Capture the cell that displays the provided text and extract its [X, Y] central coordinate. 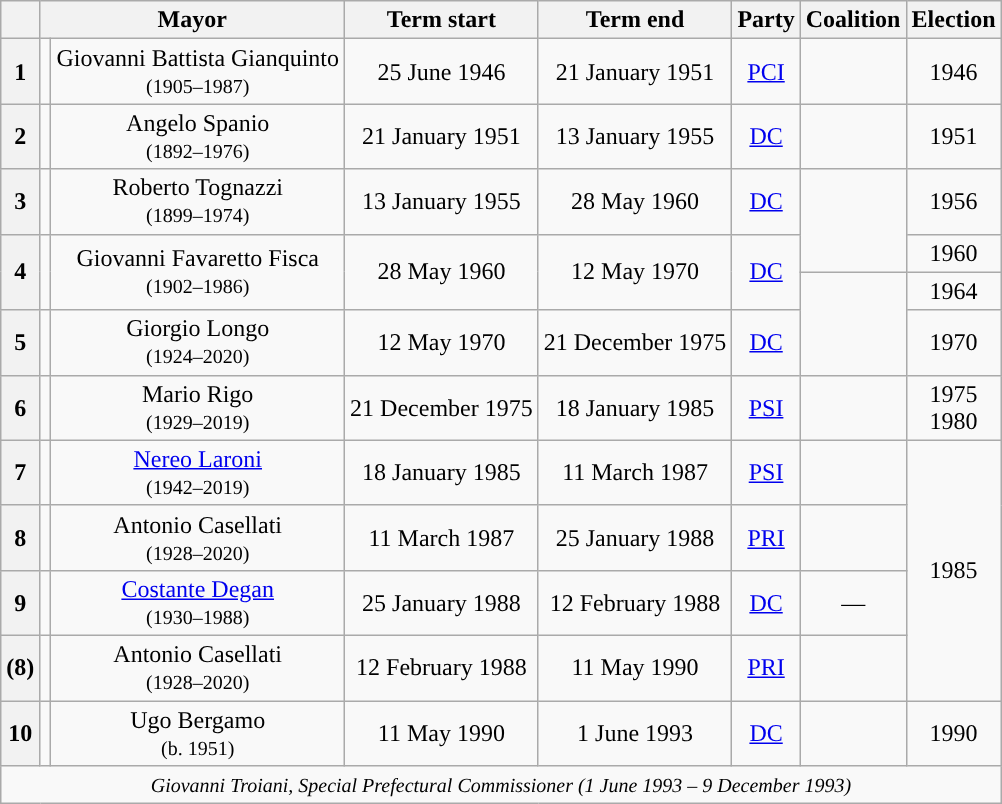
4 [20, 272]
Coalition [853, 20]
Costante Degan(1930–1988) [198, 602]
1985 [954, 570]
1970 [954, 342]
6 [20, 408]
Party [766, 20]
1946 [954, 72]
9 [20, 602]
Mario Rigo(1929–2019) [198, 408]
Giovanni Battista Gianquinto(1905–1987) [198, 72]
Angelo Spanio(1892–1976) [198, 136]
(8) [20, 668]
25 June 1946 [442, 72]
1951 [954, 136]
1956 [954, 202]
1990 [954, 732]
1964 [954, 291]
10 [20, 732]
8 [20, 538]
1 [20, 72]
7 [20, 472]
Term end [635, 20]
5 [20, 342]
Giovanni Troiani, Special Prefectural Commissioner (1 June 1993 – 9 December 1993) [501, 785]
Term start [442, 20]
1 June 1993 [635, 732]
Giorgio Longo(1924–2020) [198, 342]
Mayor [192, 20]
Ugo Bergamo(b. 1951) [198, 732]
19751980 [954, 408]
3 [20, 202]
PCI [766, 72]
Roberto Tognazzi(1899–1974) [198, 202]
1960 [954, 253]
2 [20, 136]
Giovanni Favaretto Fisca(1902–1986) [198, 272]
— [853, 602]
Election [954, 20]
Nereo Laroni(1942–2019) [198, 472]
